Detect which cell encompasses the target text, then output its [x, y] center coordinate. 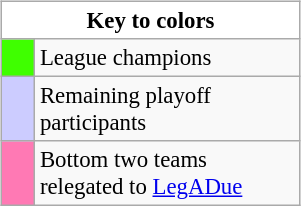
Bottom two teams relegated to LegADue [168, 174]
Remaining playoff participants [168, 110]
League champions [168, 58]
Key to colors [150, 21]
